From the cell containing the given text, extract its center point as [x, y] coordinate. 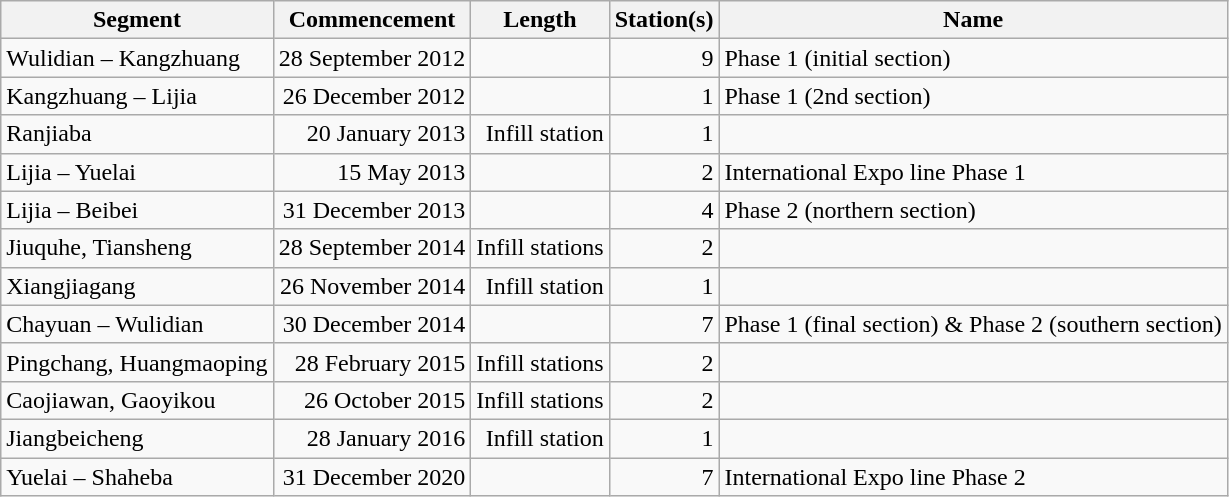
28 February 2015 [372, 362]
Ranjiaba [137, 134]
4 [664, 210]
30 December 2014 [372, 324]
Kangzhuang – Lijia [137, 96]
Commencement [372, 20]
Phase 1 (initial section) [973, 58]
Jiangbeicheng [137, 438]
26 November 2014 [372, 286]
31 December 2013 [372, 210]
Lijia – Yuelai [137, 172]
Wulidian – Kangzhuang [137, 58]
Station(s) [664, 20]
Length [540, 20]
Pingchang, Huangmaoping [137, 362]
Phase 2 (northern section) [973, 210]
26 December 2012 [372, 96]
International Expo line Phase 2 [973, 477]
Yuelai – Shaheba [137, 477]
28 January 2016 [372, 438]
15 May 2013 [372, 172]
Name [973, 20]
Chayuan – Wulidian [137, 324]
31 December 2020 [372, 477]
9 [664, 58]
Lijia – Beibei [137, 210]
Jiuquhe, Tiansheng [137, 248]
Segment [137, 20]
Caojiawan, Gaoyikou [137, 400]
26 October 2015 [372, 400]
Phase 1 (2nd section) [973, 96]
International Expo line Phase 1 [973, 172]
20 January 2013 [372, 134]
Xiangjiagang [137, 286]
28 September 2014 [372, 248]
28 September 2012 [372, 58]
Phase 1 (final section) & Phase 2 (southern section) [973, 324]
